For the text-containing cell, return its midpoint in [x, y] coordinate format. 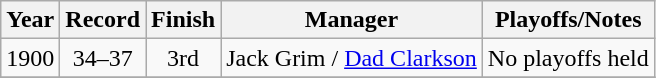
3rd [184, 58]
Jack Grim / Dad Clarkson [352, 58]
Manager [352, 20]
Year [30, 20]
1900 [30, 58]
34–37 [103, 58]
No playoffs held [568, 58]
Playoffs/Notes [568, 20]
Finish [184, 20]
Record [103, 20]
